Return [x, y] of the center of cell containing provided text 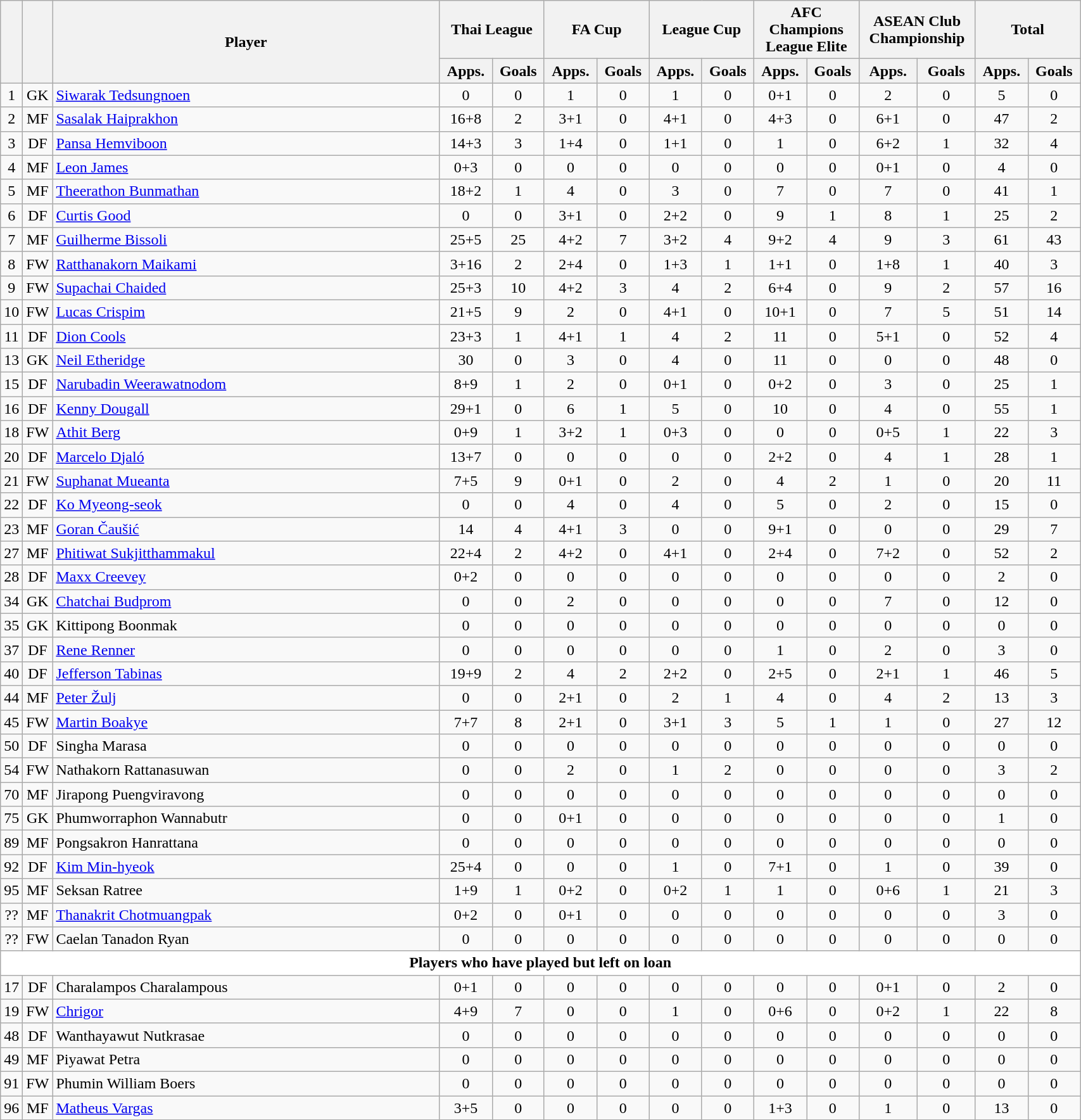
Piyawat Petra [246, 1059]
19 [11, 1011]
22+4 [466, 553]
17 [11, 987]
ASEAN Club Championship [917, 30]
Maxx Creevey [246, 577]
34 [11, 601]
1+4 [570, 143]
3+5 [466, 1108]
Athit Berg [246, 433]
4+3 [780, 119]
14+3 [466, 143]
37 [11, 649]
Matheus Vargas [246, 1108]
1+8 [888, 264]
Curtis Good [246, 215]
5+1 [888, 336]
Suphanat Mueanta [246, 481]
Pansa Hemviboon [246, 143]
9+1 [780, 529]
6+4 [780, 288]
30 [466, 360]
51 [1002, 312]
Phitiwat Sukjitthammakul [246, 553]
Neil Etheridge [246, 360]
Theerathon Bunmathan [246, 191]
3+16 [466, 264]
1+9 [466, 891]
Martin Boakye [246, 722]
70 [11, 794]
Goran Čaušić [246, 529]
Player [246, 42]
Thanakrit Chotmuangpak [246, 915]
21+5 [466, 312]
Seksan Ratree [246, 891]
50 [11, 746]
Nathakorn Rattanasuwan [246, 770]
6+2 [888, 143]
AFC Champions League Elite [806, 30]
Thai League [492, 30]
Chatchai Budprom [246, 601]
25+4 [466, 867]
Kim Min-hyeok [246, 867]
Rene Renner [246, 649]
Ko Myeong-seok [246, 505]
Wanthayawut Nutkrasae [246, 1035]
Ratthanakorn Maikami [246, 264]
44 [11, 697]
Phumworraphon Wannabutr [246, 818]
35 [11, 625]
23 [11, 529]
45 [11, 722]
91 [11, 1083]
7+1 [780, 867]
Peter Žulj [246, 697]
92 [11, 867]
75 [11, 818]
43 [1054, 239]
16+8 [466, 119]
Pongsakron Hanrattana [246, 843]
Kenny Dougall [246, 409]
Jirapong Puengviravong [246, 794]
54 [11, 770]
19+9 [466, 673]
Total [1028, 30]
25+3 [466, 288]
46 [1002, 673]
8+9 [466, 385]
4+9 [466, 1011]
Lucas Crispim [246, 312]
Charalampos Charalampous [246, 987]
9+2 [780, 239]
25+5 [466, 239]
10+1 [780, 312]
Siwarak Tedsungnoen [246, 95]
49 [11, 1059]
61 [1002, 239]
32 [1002, 143]
13+7 [466, 457]
Marcelo Djaló [246, 457]
Narubadin Weerawatnodom [246, 385]
Guilherme Bissoli [246, 239]
Leon James [246, 167]
57 [1002, 288]
Singha Marasa [246, 746]
18 [11, 433]
29 [1002, 529]
Players who have played but left on loan [541, 963]
41 [1002, 191]
7+7 [466, 722]
Jefferson Tabinas [246, 673]
55 [1002, 409]
89 [11, 843]
Phumin William Boers [246, 1083]
0+9 [466, 433]
Chrigor [246, 1011]
Supachai Chaided [246, 288]
0+5 [888, 433]
Sasalak Haiprakhon [246, 119]
39 [1002, 867]
95 [11, 891]
47 [1002, 119]
29+1 [466, 409]
6+1 [888, 119]
Kittipong Boonmak [246, 625]
Dion Cools [246, 336]
96 [11, 1108]
7+5 [466, 481]
Caelan Tanadon Ryan [246, 939]
23+3 [466, 336]
18+2 [466, 191]
2+5 [780, 673]
League Cup [702, 30]
FA Cup [597, 30]
7+2 [888, 553]
